Capture the cell that displays the provided text and extract its [X, Y] central coordinate. 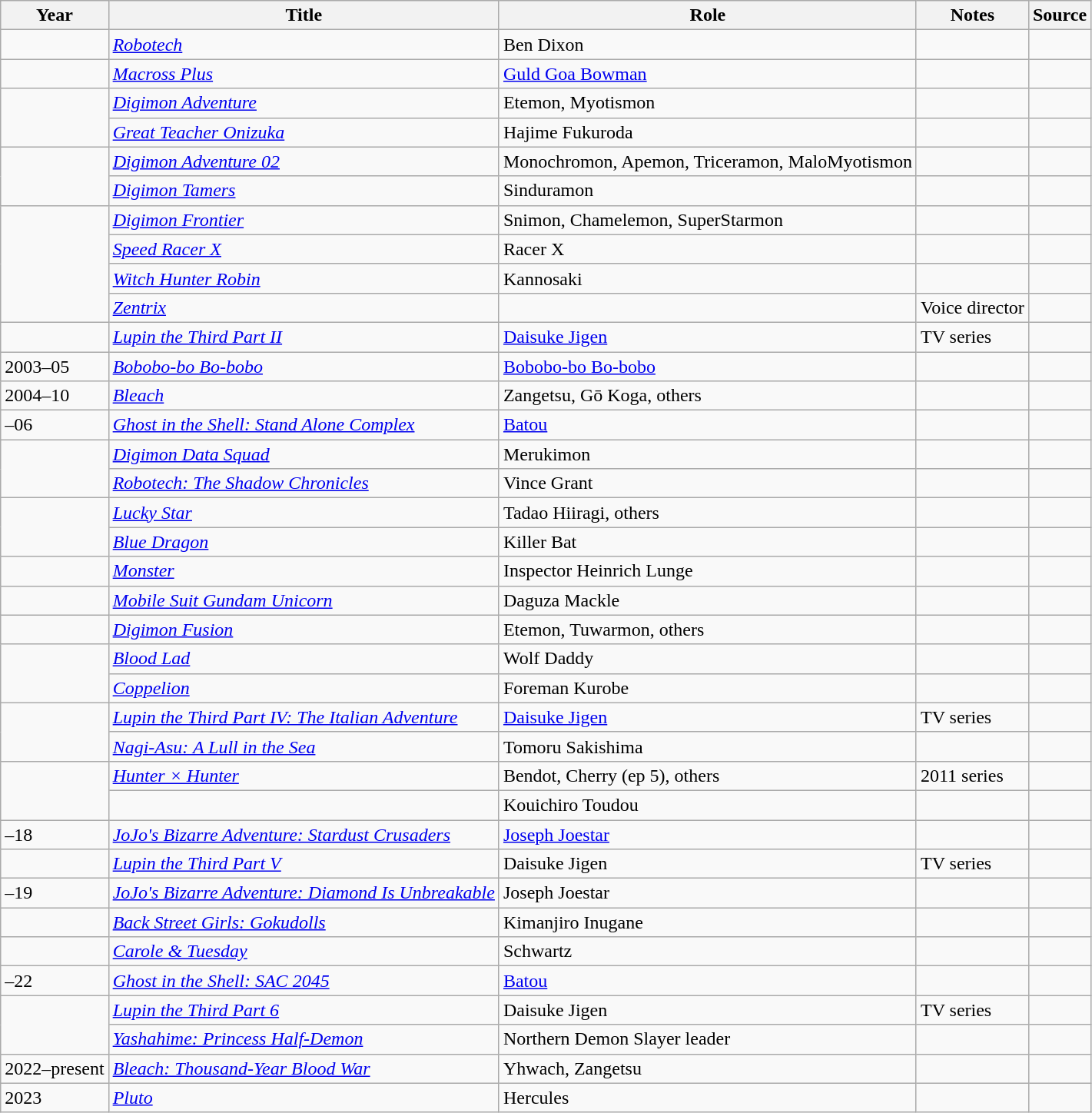
Lupin the Third Part IV: The Italian Adventure [304, 717]
Digimon Tamers [304, 191]
Mobile Suit Gundam Unicorn [304, 600]
Zangetsu, Gō Koga, others [707, 396]
Source [1059, 15]
Foreman Kurobe [707, 688]
Speed Racer X [304, 249]
Guld Goa Bowman [707, 74]
Pluto [304, 1098]
Zentrix [304, 307]
Digimon Data Squad [304, 454]
Etemon, Myotismon [707, 103]
JoJo's Bizarre Adventure: Diamond Is Unbreakable [304, 893]
Sinduramon [707, 191]
Role [707, 15]
JoJo's Bizarre Adventure: Stardust Crusaders [304, 834]
Macross Plus [304, 74]
Robotech [304, 45]
2022–present [55, 1068]
Hajime Fukuroda [707, 132]
Bendot, Cherry (ep 5), others [707, 776]
2023 [55, 1098]
Coppelion [304, 688]
Hercules [707, 1098]
Nagi-Asu: A Lull in the Sea [304, 746]
Wolf Daddy [707, 659]
Digimon Frontier [304, 220]
–22 [55, 981]
Bleach: Thousand-Year Blood War [304, 1068]
Carole & Tuesday [304, 952]
Bleach [304, 396]
Monochromon, Apemon, Triceramon, MaloMyotismon [707, 161]
Killer Bat [707, 542]
Hunter × Hunter [304, 776]
Year [55, 15]
Lucky Star [304, 513]
Back Street Girls: Gokudolls [304, 922]
Kouichiro Toudou [707, 805]
Ghost in the Shell: SAC 2045 [304, 981]
Kannosaki [707, 278]
Witch Hunter Robin [304, 278]
Northern Demon Slayer leader [707, 1039]
Merukimon [707, 454]
Etemon, Tuwarmon, others [707, 630]
Lupin the Third Part II [304, 337]
–18 [55, 834]
Ben Dixon [707, 45]
2004–10 [55, 396]
2011 series [972, 776]
Schwartz [707, 952]
Voice director [972, 307]
Kimanjiro Inugane [707, 922]
Robotech: The Shadow Chronicles [304, 483]
–19 [55, 893]
Title [304, 15]
Daguza Mackle [707, 600]
–06 [55, 425]
Blood Lad [304, 659]
Notes [972, 15]
Snimon, Chamelemon, SuperStarmon [707, 220]
Vince Grant [707, 483]
2003–05 [55, 367]
Tomoru Sakishima [707, 746]
Lupin the Third Part 6 [304, 1010]
Racer X [707, 249]
Yashahime: Princess Half-Demon [304, 1039]
Monster [304, 571]
Ghost in the Shell: Stand Alone Complex [304, 425]
Inspector Heinrich Lunge [707, 571]
Digimon Adventure 02 [304, 161]
Tadao Hiiragi, others [707, 513]
Blue Dragon [304, 542]
Lupin the Third Part V [304, 864]
Yhwach, Zangetsu [707, 1068]
Great Teacher Onizuka [304, 132]
Digimon Adventure [304, 103]
Digimon Fusion [304, 630]
